Search for the cell housing the specified text and yield its [X, Y] center coordinate. 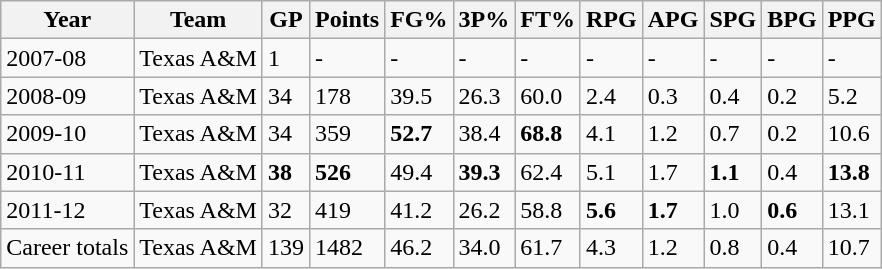
Career totals [68, 248]
PPG [852, 20]
FT% [548, 20]
68.8 [548, 134]
13.8 [852, 172]
39.5 [419, 96]
26.2 [484, 210]
58.8 [548, 210]
46.2 [419, 248]
526 [348, 172]
32 [286, 210]
Team [198, 20]
39.3 [484, 172]
0.8 [733, 248]
4.1 [611, 134]
GP [286, 20]
10.7 [852, 248]
RPG [611, 20]
10.6 [852, 134]
26.3 [484, 96]
60.0 [548, 96]
3P% [484, 20]
Points [348, 20]
34.0 [484, 248]
61.7 [548, 248]
2010-11 [68, 172]
APG [673, 20]
Year [68, 20]
38.4 [484, 134]
49.4 [419, 172]
4.3 [611, 248]
178 [348, 96]
5.6 [611, 210]
5.2 [852, 96]
2008-09 [68, 96]
0.3 [673, 96]
52.7 [419, 134]
1 [286, 58]
359 [348, 134]
62.4 [548, 172]
419 [348, 210]
1.1 [733, 172]
1.0 [733, 210]
139 [286, 248]
5.1 [611, 172]
FG% [419, 20]
0.7 [733, 134]
2.4 [611, 96]
SPG [733, 20]
13.1 [852, 210]
0.6 [792, 210]
1482 [348, 248]
2009-10 [68, 134]
2011-12 [68, 210]
41.2 [419, 210]
2007-08 [68, 58]
BPG [792, 20]
38 [286, 172]
